Output the [X, Y] coordinate of the center of the cell containing the given text.  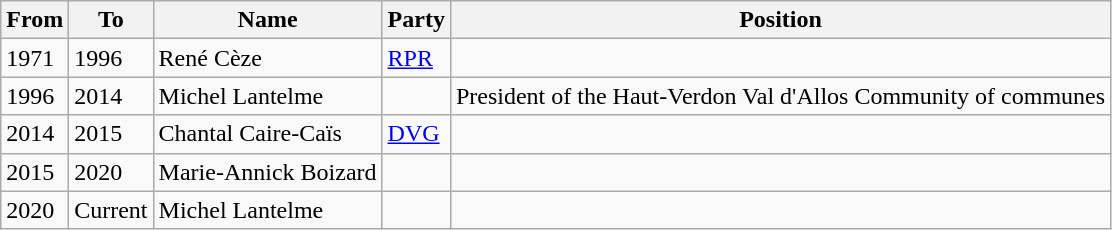
1971 [35, 58]
To [111, 20]
Party [416, 20]
From [35, 20]
Chantal Caire-Caïs [268, 134]
DVG [416, 134]
Position [780, 20]
President of the Haut-Verdon Val d'Allos Community of communes [780, 96]
Name [268, 20]
René Cèze [268, 58]
Marie-Annick Boizard [268, 172]
Current [111, 210]
RPR [416, 58]
